Return the [X, Y] coordinate for the center point of the cell that contains the specified text.  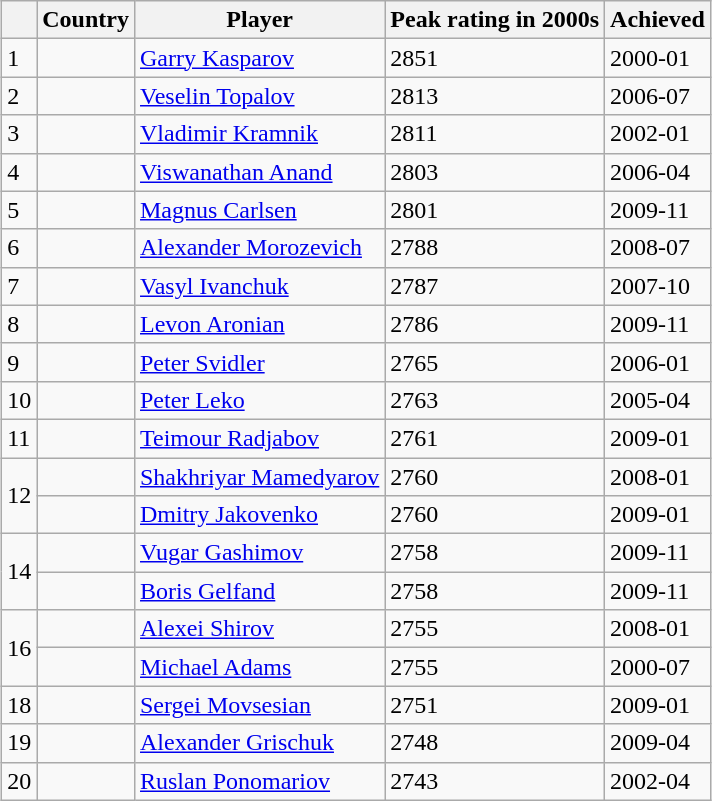
Achieved [658, 20]
3 [20, 134]
2813 [495, 96]
2765 [495, 362]
2007-10 [658, 286]
20 [20, 781]
Peak rating in 2000s [495, 20]
6 [20, 248]
18 [20, 705]
9 [20, 362]
Levon Aronian [259, 324]
2009-04 [658, 743]
Alexei Shirov [259, 629]
2006-07 [658, 96]
2761 [495, 438]
Veselin Topalov [259, 96]
2005-04 [658, 400]
2002-01 [658, 134]
Player [259, 20]
4 [20, 172]
16 [20, 648]
2006-01 [658, 362]
7 [20, 286]
2000-07 [658, 667]
2851 [495, 58]
Shakhriyar Mamedyarov [259, 477]
2811 [495, 134]
Magnus Carlsen [259, 210]
2787 [495, 286]
11 [20, 438]
2786 [495, 324]
10 [20, 400]
19 [20, 743]
Sergei Movsesian [259, 705]
12 [20, 496]
Teimour Radjabov [259, 438]
Alexander Morozevich [259, 248]
2803 [495, 172]
Vasyl Ivanchuk [259, 286]
Vladimir Kramnik [259, 134]
2801 [495, 210]
Vugar Gashimov [259, 553]
2763 [495, 400]
Ruslan Ponomariov [259, 781]
8 [20, 324]
Dmitry Jakovenko [259, 515]
2006-04 [658, 172]
2008-07 [658, 248]
2743 [495, 781]
2002-04 [658, 781]
Michael Adams [259, 667]
2 [20, 96]
14 [20, 572]
2748 [495, 743]
Alexander Grischuk [259, 743]
2000-01 [658, 58]
Peter Svidler [259, 362]
Country [86, 20]
Viswanathan Anand [259, 172]
5 [20, 210]
Boris Gelfand [259, 591]
1 [20, 58]
Garry Kasparov [259, 58]
2751 [495, 705]
2788 [495, 248]
Peter Leko [259, 400]
